Capture the cell that displays the provided text and extract its (X, Y) central coordinate. 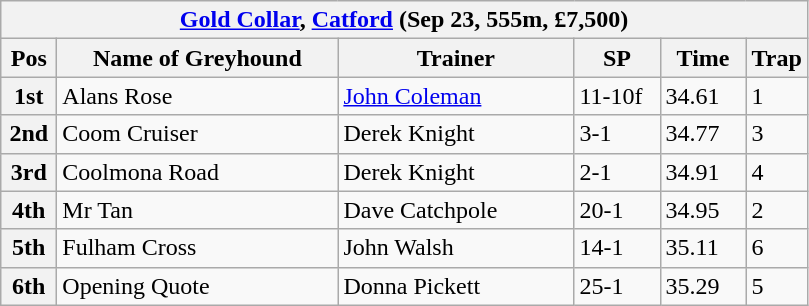
Coom Cruiser (198, 134)
Name of Greyhound (198, 58)
5th (29, 248)
Mr Tan (198, 210)
Fulham Cross (198, 248)
Time (703, 58)
Opening Quote (198, 286)
Pos (29, 58)
SP (617, 58)
34.61 (703, 96)
35.29 (703, 286)
1st (29, 96)
4th (29, 210)
John Walsh (456, 248)
Coolmona Road (198, 172)
11-10f (617, 96)
6th (29, 286)
3 (776, 134)
Dave Catchpole (456, 210)
Donna Pickett (456, 286)
2 (776, 210)
1 (776, 96)
3-1 (617, 134)
35.11 (703, 248)
Gold Collar, Catford (Sep 23, 555m, £7,500) (404, 20)
Trap (776, 58)
4 (776, 172)
Trainer (456, 58)
34.91 (703, 172)
3rd (29, 172)
34.95 (703, 210)
34.77 (703, 134)
2-1 (617, 172)
Alans Rose (198, 96)
5 (776, 286)
2nd (29, 134)
John Coleman (456, 96)
20-1 (617, 210)
14-1 (617, 248)
25-1 (617, 286)
6 (776, 248)
